Find where the given text appears and provide that cell's center as (X, Y) coordinate. 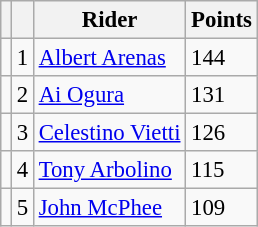
Albert Arenas (109, 58)
2 (22, 95)
Tony Arbolino (109, 170)
Ai Ogura (109, 95)
4 (22, 170)
Points (222, 20)
1 (22, 58)
Celestino Vietti (109, 133)
5 (22, 208)
Rider (109, 20)
144 (222, 58)
131 (222, 95)
115 (222, 170)
126 (222, 133)
109 (222, 208)
John McPhee (109, 208)
3 (22, 133)
